Return the (X, Y) coordinate for the center point of the cell that contains the specified text.  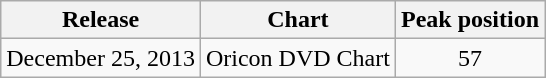
57 (470, 58)
December 25, 2013 (101, 58)
Peak position (470, 20)
Release (101, 20)
Chart (298, 20)
Oricon DVD Chart (298, 58)
